Extract the [X, Y] coordinate from the center of the cell holding the provided text.  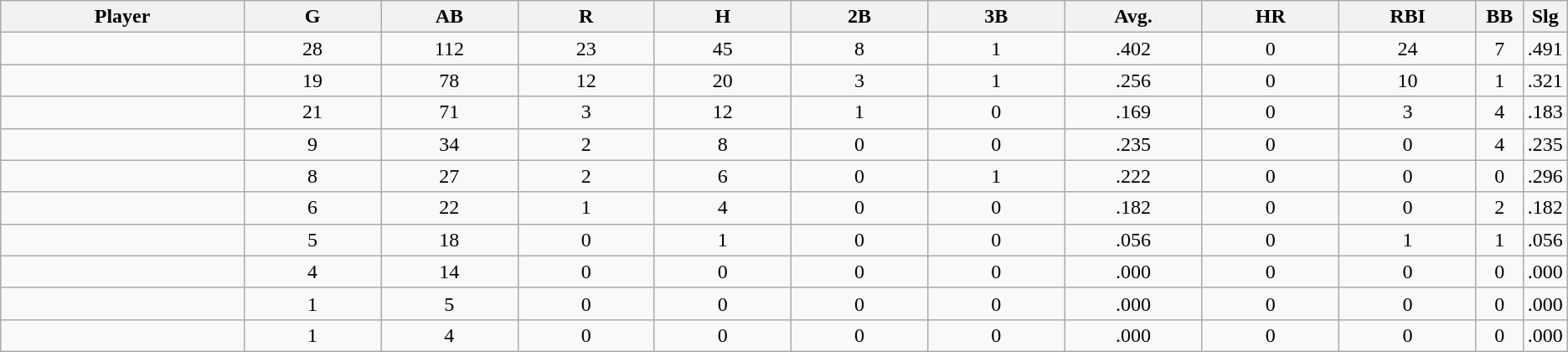
.491 [1545, 49]
22 [450, 208]
20 [722, 80]
21 [312, 112]
14 [450, 272]
.222 [1133, 176]
112 [450, 49]
.402 [1133, 49]
H [722, 17]
G [312, 17]
.256 [1133, 80]
Player [122, 17]
3B [997, 17]
18 [450, 240]
.321 [1545, 80]
Slg [1545, 17]
.169 [1133, 112]
.296 [1545, 176]
7 [1499, 49]
10 [1408, 80]
2B [859, 17]
HR [1271, 17]
9 [312, 144]
.183 [1545, 112]
24 [1408, 49]
AB [450, 17]
19 [312, 80]
RBI [1408, 17]
45 [722, 49]
28 [312, 49]
Avg. [1133, 17]
BB [1499, 17]
R [586, 17]
71 [450, 112]
27 [450, 176]
78 [450, 80]
23 [586, 49]
34 [450, 144]
